Detect which cell encompasses the target text, then output its (X, Y) center coordinate. 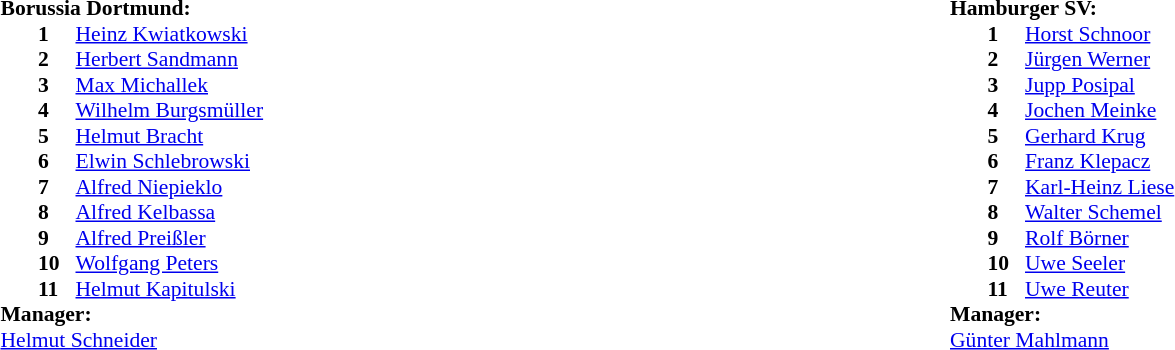
Jürgen Werner (1100, 59)
Heinz Kwiatkowski (170, 34)
Herbert Sandmann (170, 59)
Max Michallek (170, 85)
Karl-Heinz Liese (1100, 187)
Wolfgang Peters (170, 263)
Alfred Kelbassa (170, 213)
Uwe Reuter (1100, 289)
Alfred Preißler (170, 238)
Horst Schnoor (1100, 34)
Wilhelm Burgsmüller (170, 111)
Helmut Bracht (170, 136)
Helmut Kapitulski (170, 289)
Jochen Meinke (1100, 111)
Gerhard Krug (1100, 136)
Franz Klepacz (1100, 161)
Uwe Seeler (1100, 263)
Rolf Börner (1100, 238)
Elwin Schlebrowski (170, 161)
Alfred Niepieklo (170, 187)
Jupp Posipal (1100, 85)
Walter Schemel (1100, 213)
